For the text-containing cell, return its midpoint in [X, Y] coordinate format. 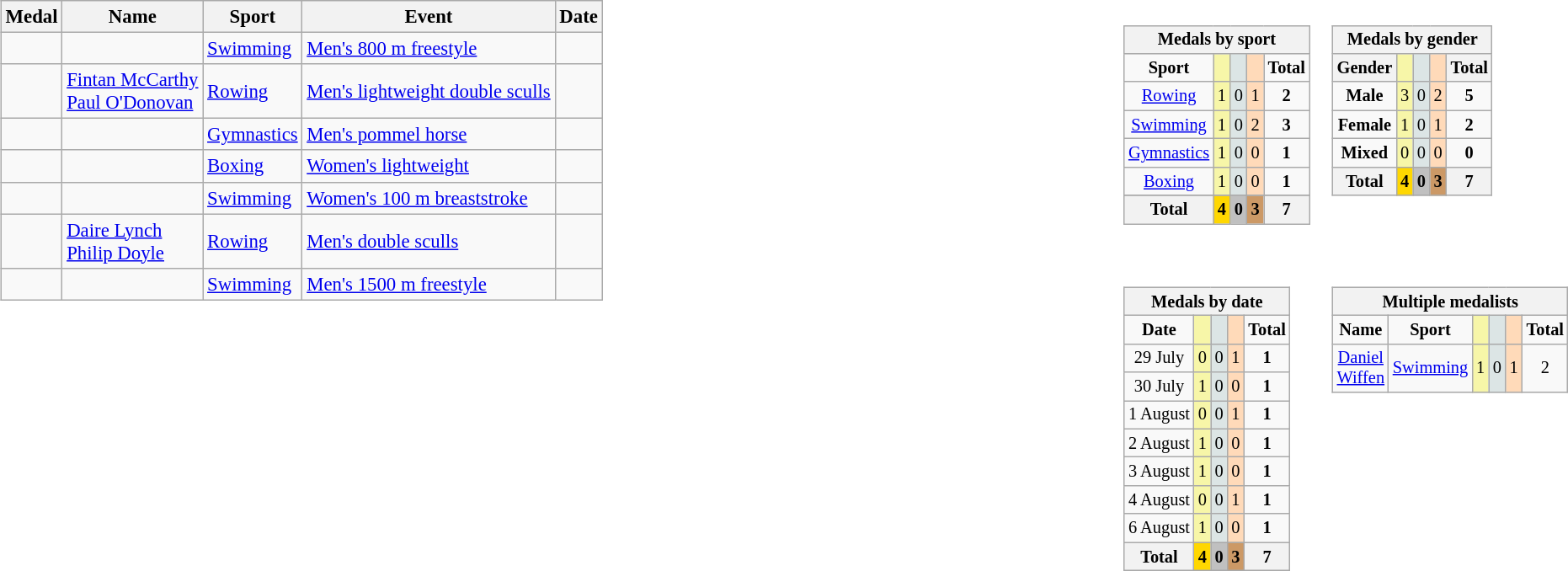
Women's 100 m breaststroke [429, 198]
Daniel Wiffen [1361, 368]
2 August [1159, 443]
29 July [1159, 358]
5 [1469, 96]
Multiple medalists [1450, 302]
Medal [32, 17]
3 August [1159, 472]
Daire LynchPhilip Doyle [133, 241]
Women's lightweight [429, 166]
30 July [1159, 387]
Mixed [1364, 153]
Male [1364, 96]
Men's double sculls [429, 241]
Gender [1364, 68]
Event [429, 17]
6 August [1159, 528]
Men's lightweight double sculls [429, 91]
Men's 800 m freestyle [429, 49]
Men's 1500 m freestyle [429, 284]
Men's pommel horse [429, 135]
Female [1364, 125]
Medals by date [1208, 302]
Fintan McCarthyPaul O'Donovan [133, 91]
Medals by sport [1217, 40]
Medals by gender [1413, 40]
4 August [1159, 500]
1 August [1159, 415]
